Return (x, y) of the center of cell containing provided text 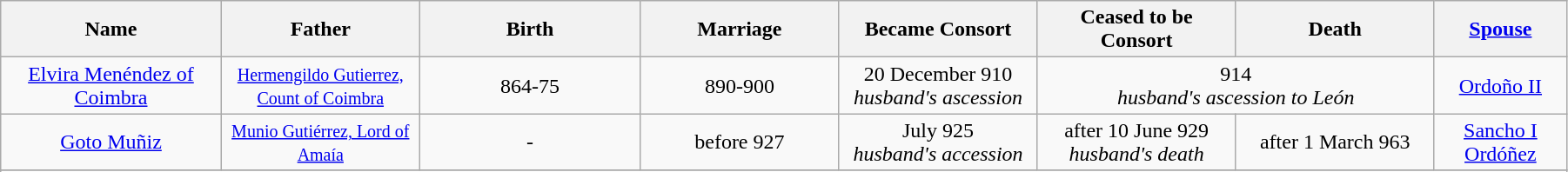
- (529, 142)
Father (320, 30)
Name (111, 30)
Ordoño II (1500, 85)
July 925husband's accession (938, 142)
890-900 (740, 85)
Spouse (1500, 30)
after 10 June 929husband's death (1136, 142)
Birth (529, 30)
914husband's ascession to León (1236, 85)
Goto Muñiz (111, 142)
before 927 (740, 142)
Hermengildo Gutierrez, Count of Coimbra (320, 85)
Elvira Menéndez of Coimbra (111, 85)
Became Consort (938, 30)
after 1 March 963 (1335, 142)
Death (1335, 30)
Ceased to be Consort (1136, 30)
Munio Gutiérrez, Lord of Amaía (320, 142)
20 December 910husband's ascession (938, 85)
Sancho I Ordóñez (1500, 142)
864-75 (529, 85)
Marriage (740, 30)
